Detect which cell encompasses the target text, then output its [x, y] center coordinate. 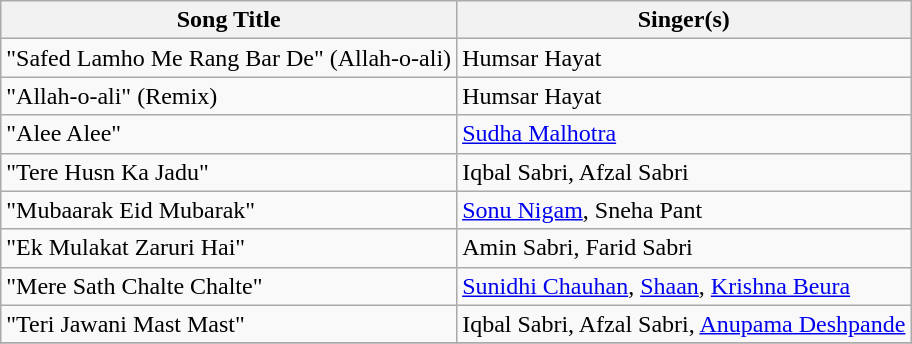
"Teri Jawani Mast Mast" [229, 324]
Singer(s) [684, 20]
"Ek Mulakat Zaruri Hai" [229, 248]
Sunidhi Chauhan, Shaan, Krishna Beura [684, 286]
Iqbal Sabri, Afzal Sabri, Anupama Deshpande [684, 324]
"Alee Alee" [229, 134]
Amin Sabri, Farid Sabri [684, 248]
"Mubaarak Eid Mubarak" [229, 210]
Song Title [229, 20]
Sonu Nigam, Sneha Pant [684, 210]
"Allah-o-ali" (Remix) [229, 96]
"Safed Lamho Me Rang Bar De" (Allah-o-ali) [229, 58]
"Tere Husn Ka Jadu" [229, 172]
"Mere Sath Chalte Chalte" [229, 286]
Iqbal Sabri, Afzal Sabri [684, 172]
Sudha Malhotra [684, 134]
